Return (X, Y) of the center of cell containing provided text 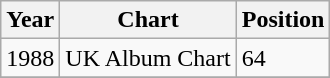
Chart (148, 20)
1988 (30, 58)
Year (30, 20)
UK Album Chart (148, 58)
64 (283, 58)
Position (283, 20)
